Output the (X, Y) coordinate of the center of the cell containing the given text.  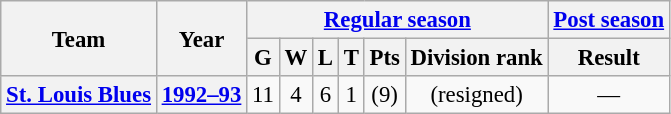
— (608, 95)
11 (264, 95)
Team (79, 38)
6 (326, 95)
Year (201, 38)
Result (608, 58)
1 (351, 95)
W (296, 58)
Regular season (398, 20)
1992–93 (201, 95)
4 (296, 95)
(resigned) (476, 95)
Division rank (476, 58)
L (326, 58)
Pts (384, 58)
St. Louis Blues (79, 95)
T (351, 58)
(9) (384, 95)
G (264, 58)
Post season (608, 20)
